From the cell containing the given text, extract its center point as [X, Y] coordinate. 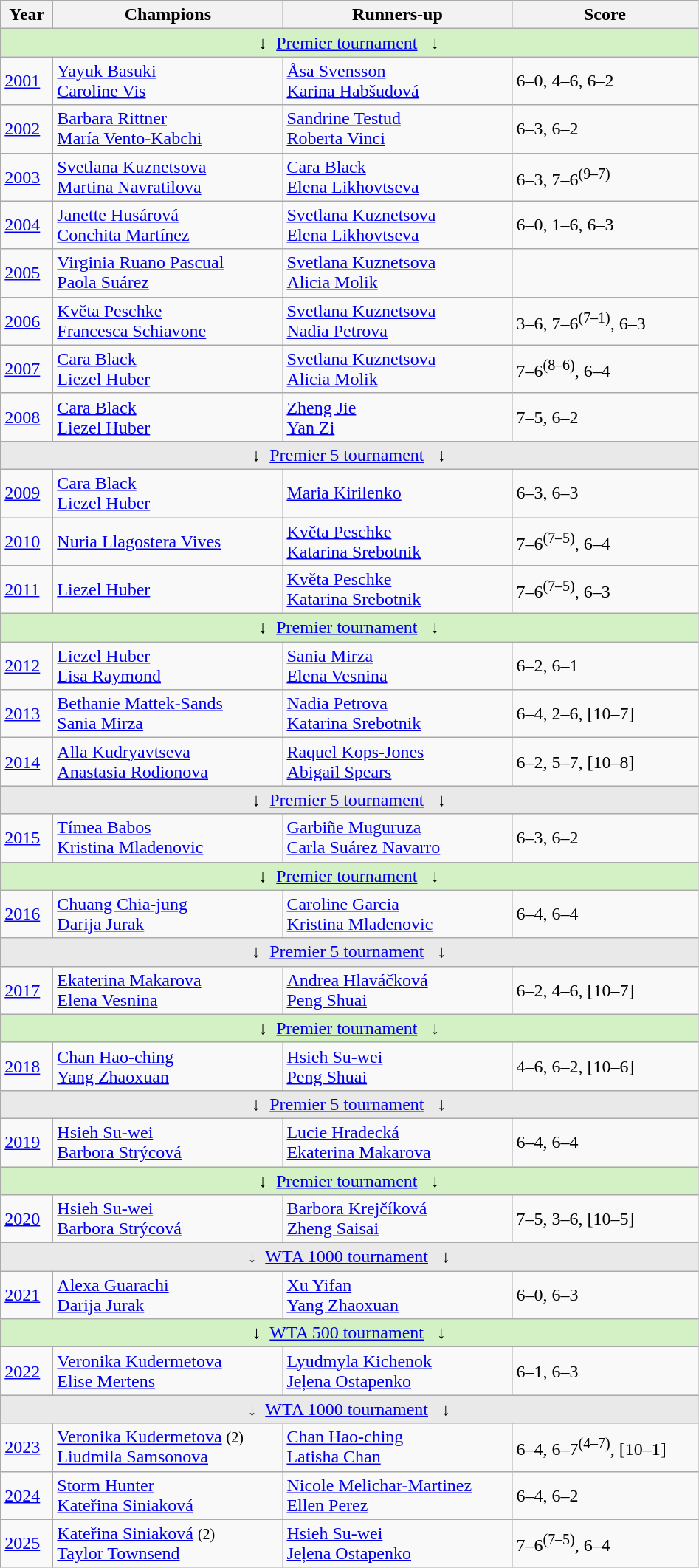
2014 [27, 762]
2001 [27, 81]
Kateřina Siniaková (2) Taylor Townsend [168, 1544]
Alexa Guarachi Darija Jurak [168, 1295]
6–2, 6–1 [605, 666]
Score [605, 15]
Andrea Hlaváčková Peng Shuai [397, 990]
Zheng Jie Yan Zi [397, 417]
6–4, 6–7(4–7), [10–1] [605, 1448]
Veronika Kudermetova Elise Mertens [168, 1371]
Svetlana Kuznetsova Elena Likhovtseva [397, 225]
Virginia Ruano Pascual Paola Suárez [168, 273]
2025 [27, 1544]
Květa Peschke Francesca Schiavone [168, 321]
Garbiñe Muguruza Carla Suárez Navarro [397, 838]
2018 [27, 1067]
2009 [27, 493]
Svetlana Kuznetsova Nadia Petrova [397, 321]
Lucie Hradecká Ekaterina Makarova [397, 1142]
Runners-up [397, 15]
2016 [27, 914]
Veronika Kudermetova (2) Liudmila Samsonova [168, 1448]
Maria Kirilenko [397, 493]
Lyudmyla Kichenok Jeļena Ostapenko [397, 1371]
Hsieh Su-wei Jeļena Ostapenko [397, 1544]
Liezel Huber [168, 589]
Champions [168, 15]
2010 [27, 541]
7–6(7–5), 6–3 [605, 589]
Barbara Rittner María Vento-Kabchi [168, 129]
2007 [27, 369]
2003 [27, 177]
Nicole Melichar-Martinez Ellen Perez [397, 1495]
2013 [27, 713]
7–6(8–6), 6–4 [605, 369]
6–1, 6–3 [605, 1371]
Year [27, 15]
6–4, 6–2 [605, 1495]
Raquel Kops-Jones Abigail Spears [397, 762]
2024 [27, 1495]
6–4, 2–6, [10–7] [605, 713]
2002 [27, 129]
6–2, 4–6, [10–7] [605, 990]
2017 [27, 990]
3–6, 7–6(7–1), 6–3 [605, 321]
2019 [27, 1142]
Tímea Babos Kristina Mladenovic [168, 838]
Chan Hao-ching Latisha Chan [397, 1448]
Yayuk Basuki Caroline Vis [168, 81]
Liezel Huber Lisa Raymond [168, 666]
4–6, 6–2, [10–6] [605, 1067]
Xu Yifan Yang Zhaoxuan [397, 1295]
6–0, 6–3 [605, 1295]
Nadia Petrova Katarina Srebotnik [397, 713]
↓ WTA 500 tournament ↓ [349, 1333]
Sandrine Testud Roberta Vinci [397, 129]
6–0, 4–6, 6–2 [605, 81]
Svetlana Kuznetsova Martina Navratilova [168, 177]
Storm Hunter Kateřina Siniaková [168, 1495]
2012 [27, 666]
2011 [27, 589]
2015 [27, 838]
Caroline Garcia Kristina Mladenovic [397, 914]
6–3, 6–3 [605, 493]
Chuang Chia-jung Darija Jurak [168, 914]
2008 [27, 417]
Janette Husárová Conchita Martínez [168, 225]
Cara Black Elena Likhovtseva [397, 177]
Alla Kudryavtseva Anastasia Rodionova [168, 762]
7–5, 3–6, [10–5] [605, 1219]
2006 [27, 321]
2022 [27, 1371]
Chan Hao-ching Yang Zhaoxuan [168, 1067]
Åsa Svensson Karina Habšudová [397, 81]
2021 [27, 1295]
2020 [27, 1219]
Ekaterina Makarova Elena Vesnina [168, 990]
Hsieh Su-wei Peng Shuai [397, 1067]
6–2, 5–7, [10–8] [605, 762]
Sania Mirza Elena Vesnina [397, 666]
Barbora Krejčíková Zheng Saisai [397, 1219]
2005 [27, 273]
Nuria Llagostera Vives [168, 541]
6–0, 1–6, 6–3 [605, 225]
6–3, 7–6(9–7) [605, 177]
7–5, 6–2 [605, 417]
2023 [27, 1448]
Bethanie Mattek-Sands Sania Mirza [168, 713]
2004 [27, 225]
